Detect which cell encompasses the target text, then output its (X, Y) center coordinate. 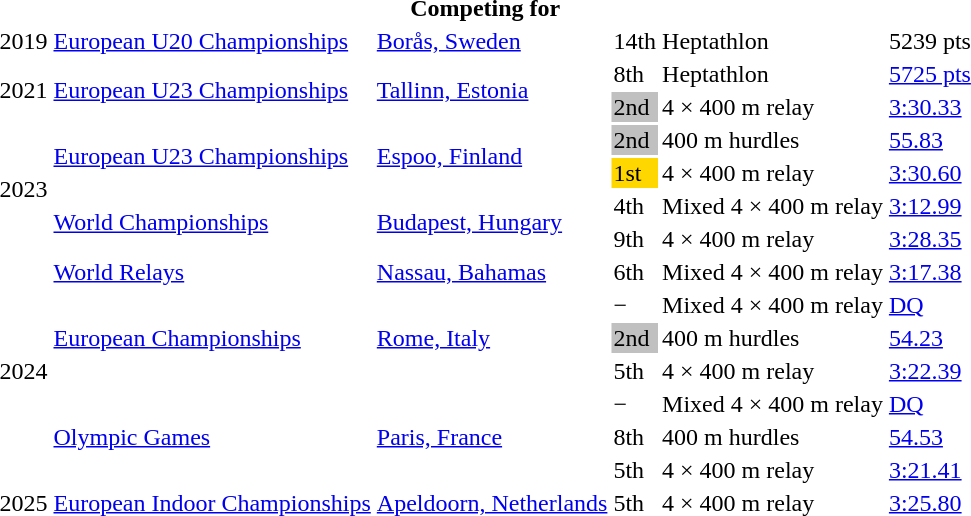
Olympic Games (212, 437)
Budapest, Hungary (492, 222)
European Championships (212, 338)
4th (635, 206)
14th (635, 41)
Nassau, Bahamas (492, 272)
Tallinn, Estonia (492, 90)
Paris, France (492, 437)
9th (635, 239)
Espoo, Finland (492, 156)
World Championships (212, 222)
1st (635, 173)
Borås, Sweden (492, 41)
Rome, Italy (492, 338)
6th (635, 272)
European U20 Championships (212, 41)
World Relays (212, 272)
